From the cell containing the given text, extract its center point as [x, y] coordinate. 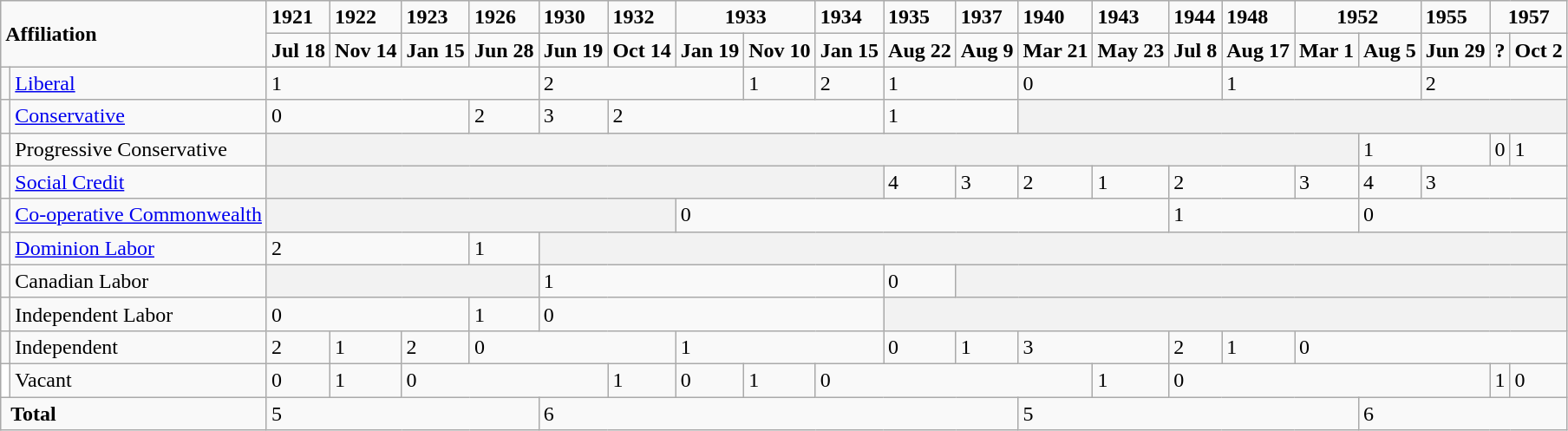
Independent Labor [139, 314]
Aug 9 [987, 50]
? [1500, 50]
May 23 [1131, 50]
Liberal [139, 83]
Jun 19 [573, 50]
Independent [139, 347]
Progressive Conservative [139, 149]
1921 [298, 17]
1926 [504, 17]
1933 [746, 17]
Mar 1 [1326, 50]
Oct 14 [642, 50]
Jun 29 [1455, 50]
1952 [1357, 17]
Oct 2 [1539, 50]
1955 [1455, 17]
Canadian Labor [139, 281]
Jul 18 [298, 50]
1932 [642, 17]
1937 [987, 17]
1934 [849, 17]
Nov 10 [780, 50]
1944 [1195, 17]
Affiliation [134, 34]
Nov 14 [366, 50]
Aug 17 [1258, 50]
Co-operative Commonwealth [139, 215]
Mar 21 [1055, 50]
Vacant [139, 380]
Aug 5 [1389, 50]
Jul 8 [1195, 50]
Conservative [139, 116]
1922 [366, 17]
1923 [435, 17]
1935 [920, 17]
1948 [1258, 17]
Dominion Labor [139, 248]
1943 [1131, 17]
1957 [1528, 17]
Jan 19 [709, 50]
Aug 22 [920, 50]
Jun 28 [504, 50]
1940 [1055, 17]
Social Credit [139, 182]
Total [134, 414]
1930 [573, 17]
